Capture the cell that displays the provided text and extract its (X, Y) central coordinate. 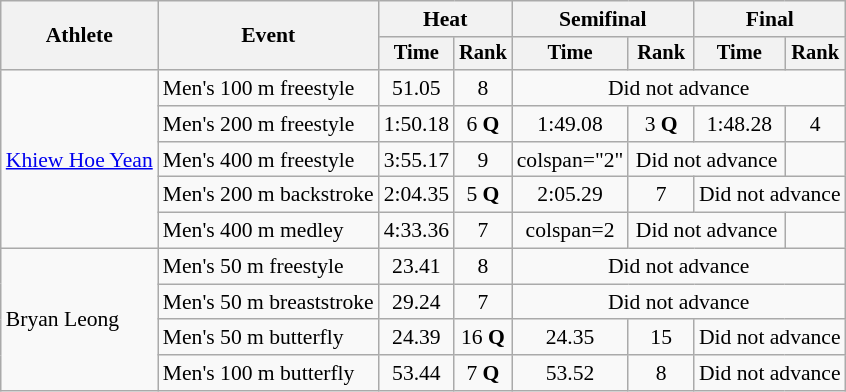
51.05 (416, 88)
4 (816, 124)
Athlete (80, 36)
Men's 100 m freestyle (268, 88)
3:55.17 (416, 160)
29.24 (416, 302)
Event (268, 36)
Bryan Leong (80, 320)
5 Q (483, 195)
Men's 50 m freestyle (268, 267)
53.52 (570, 373)
24.39 (416, 338)
Khiew Hoe Yean (80, 159)
23.41 (416, 267)
2:04.35 (416, 195)
6 Q (483, 124)
1:50.18 (416, 124)
Men's 200 m backstroke (268, 195)
colspan="2" (570, 160)
2:05.29 (570, 195)
Semifinal (603, 19)
Men's 400 m freestyle (268, 160)
Men's 200 m freestyle (268, 124)
Men's 100 m butterfly (268, 373)
1:48.28 (740, 124)
Final (770, 19)
15 (661, 338)
1:49.08 (570, 124)
7 Q (483, 373)
9 (483, 160)
Men's 50 m breaststroke (268, 302)
Heat (446, 19)
24.35 (570, 338)
16 Q (483, 338)
colspan=2 (570, 231)
3 Q (661, 124)
Men's 50 m butterfly (268, 338)
53.44 (416, 373)
Men's 400 m medley (268, 231)
4:33.36 (416, 231)
